Find where the given text appears and provide that cell's center as (x, y) coordinate. 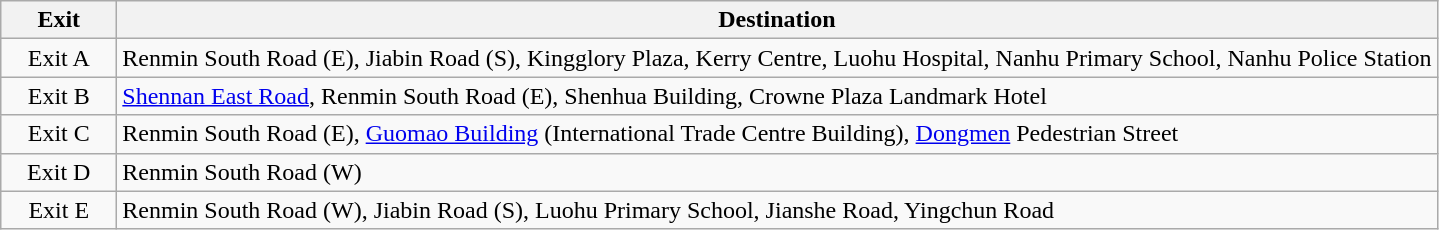
Destination (777, 20)
Shennan East Road, Renmin South Road (E), Shenhua Building, Crowne Plaza Landmark Hotel (777, 96)
Renmin South Road (W) (777, 172)
Renmin South Road (E), Jiabin Road (S), Kingglory Plaza, Kerry Centre, Luohu Hospital, Nanhu Primary School, Nanhu Police Station (777, 58)
Exit B (59, 96)
Renmin South Road (W), Jiabin Road (S), Luohu Primary School, Jianshe Road, Yingchun Road (777, 210)
Exit E (59, 210)
Exit (59, 20)
Renmin South Road (E), Guomao Building (International Trade Centre Building), Dongmen Pedestrian Street (777, 134)
Exit C (59, 134)
Exit A (59, 58)
Exit D (59, 172)
